For the text-containing cell, return its midpoint in [X, Y] coordinate format. 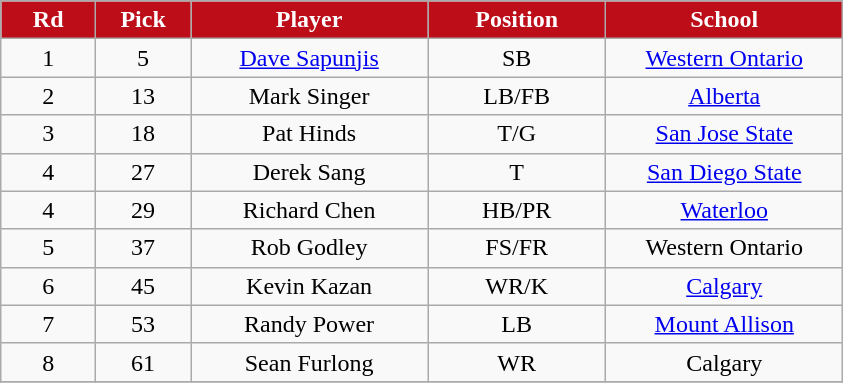
WR/K [517, 286]
29 [144, 210]
Player [308, 20]
Randy Power [308, 324]
WR [517, 362]
San Diego State [724, 172]
T/G [517, 134]
SB [517, 58]
Position [517, 20]
Alberta [724, 96]
FS/FR [517, 248]
LB [517, 324]
San Jose State [724, 134]
37 [144, 248]
Richard Chen [308, 210]
HB/PR [517, 210]
27 [144, 172]
45 [144, 286]
Rob Godley [308, 248]
Waterloo [724, 210]
61 [144, 362]
3 [48, 134]
Pick [144, 20]
Sean Furlong [308, 362]
7 [48, 324]
18 [144, 134]
Dave Sapunjis [308, 58]
School [724, 20]
2 [48, 96]
Mark Singer [308, 96]
Mount Allison [724, 324]
53 [144, 324]
LB/FB [517, 96]
Kevin Kazan [308, 286]
1 [48, 58]
8 [48, 362]
13 [144, 96]
6 [48, 286]
Rd [48, 20]
T [517, 172]
Derek Sang [308, 172]
Pat Hinds [308, 134]
